Find where the given text appears and provide that cell's center as [X, Y] coordinate. 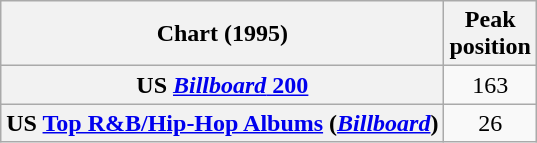
US Top R&B/Hip-Hop Albums (Billboard) [222, 123]
26 [490, 123]
Peak position [490, 34]
Chart (1995) [222, 34]
US Billboard 200 [222, 85]
163 [490, 85]
